Output the (X, Y) coordinate of the center of the cell containing the given text.  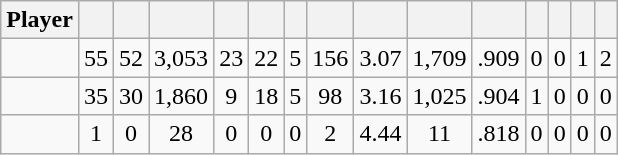
55 (96, 58)
18 (266, 96)
35 (96, 96)
4.44 (380, 134)
156 (330, 58)
.909 (498, 58)
1,709 (440, 58)
1,025 (440, 96)
9 (232, 96)
3.16 (380, 96)
Player (40, 20)
30 (132, 96)
3,053 (182, 58)
52 (132, 58)
23 (232, 58)
.818 (498, 134)
3.07 (380, 58)
22 (266, 58)
11 (440, 134)
.904 (498, 96)
98 (330, 96)
1,860 (182, 96)
28 (182, 134)
